Output the (X, Y) coordinate of the center of the cell containing the given text.  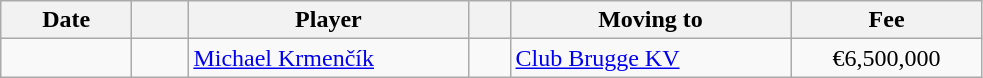
Club Brugge KV (650, 58)
Moving to (650, 20)
Fee (886, 20)
Michael Krmenčík (328, 58)
€6,500,000 (886, 58)
Player (328, 20)
Date (66, 20)
